Return (X, Y) of the center of cell containing provided text 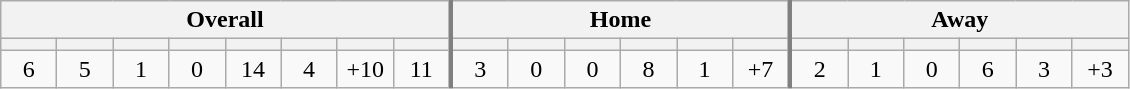
11 (422, 69)
+10 (365, 69)
+3 (1100, 69)
+7 (762, 69)
Away (959, 20)
2 (819, 69)
4 (309, 69)
Overall (226, 20)
5 (85, 69)
14 (253, 69)
Home (620, 20)
8 (648, 69)
